Extract the [X, Y] coordinate from the center of the cell holding the provided text.  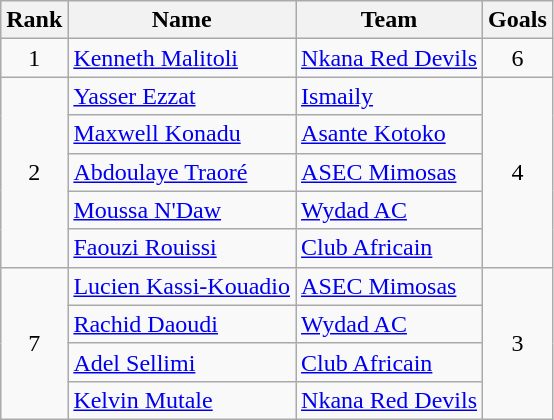
Kenneth Malitoli [182, 58]
Rank [34, 20]
2 [34, 172]
Rachid Daoudi [182, 324]
6 [518, 58]
Adel Sellimi [182, 362]
Faouzi Rouissi [182, 248]
7 [34, 343]
3 [518, 343]
Abdoulaye Traoré [182, 172]
Maxwell Konadu [182, 134]
1 [34, 58]
Team [390, 20]
Yasser Ezzat [182, 96]
4 [518, 172]
Asante Kotoko [390, 134]
Goals [518, 20]
Ismaily [390, 96]
Lucien Kassi-Kouadio [182, 286]
Kelvin Mutale [182, 400]
Moussa N'Daw [182, 210]
Name [182, 20]
